Capture the cell that displays the provided text and extract its (X, Y) central coordinate. 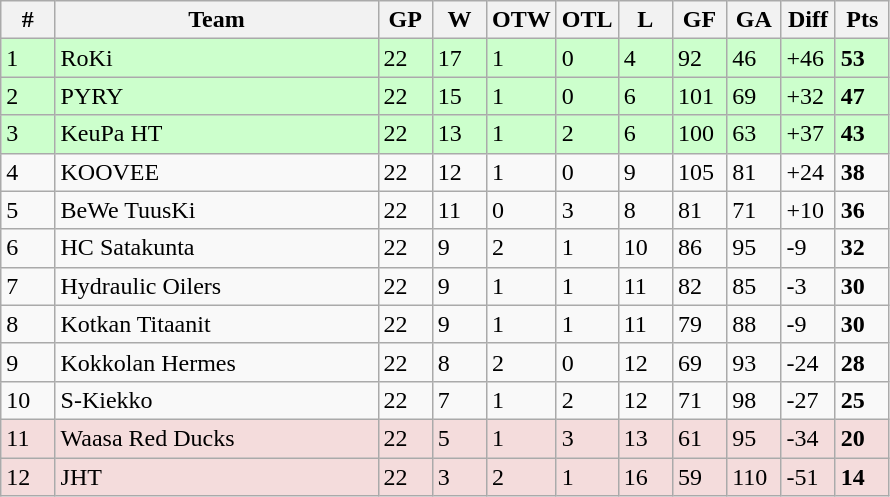
Pts (862, 20)
W (459, 20)
Kotkan Titaanit (216, 324)
-34 (808, 438)
Waasa Red Ducks (216, 438)
79 (699, 324)
15 (459, 96)
32 (862, 248)
Hydraulic Oilers (216, 286)
+46 (808, 58)
25 (862, 400)
-51 (808, 477)
Diff (808, 20)
53 (862, 58)
20 (862, 438)
86 (699, 248)
GP (405, 20)
Kokkolan Hermes (216, 362)
BeWe TuusKi (216, 210)
OTW (522, 20)
KOOVEE (216, 172)
KeuPa HT (216, 134)
L (645, 20)
110 (754, 477)
36 (862, 210)
88 (754, 324)
82 (699, 286)
PYRY (216, 96)
S-Kiekko (216, 400)
101 (699, 96)
+37 (808, 134)
GA (754, 20)
+10 (808, 210)
47 (862, 96)
92 (699, 58)
59 (699, 477)
JHT (216, 477)
RoKi (216, 58)
28 (862, 362)
-24 (808, 362)
14 (862, 477)
100 (699, 134)
# (28, 20)
+32 (808, 96)
98 (754, 400)
+24 (808, 172)
93 (754, 362)
GF (699, 20)
Team (216, 20)
OTL (587, 20)
61 (699, 438)
38 (862, 172)
105 (699, 172)
85 (754, 286)
43 (862, 134)
17 (459, 58)
46 (754, 58)
63 (754, 134)
HC Satakunta (216, 248)
-3 (808, 286)
-27 (808, 400)
16 (645, 477)
